Extract the [x, y] coordinate from the center of the cell holding the provided text.  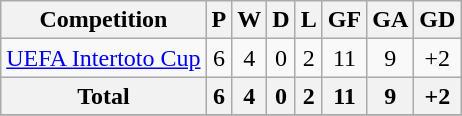
Competition [104, 20]
UEFA Intertoto Cup [104, 58]
Total [104, 96]
GF [344, 20]
GD [438, 20]
L [308, 20]
GA [390, 20]
P [219, 20]
W [250, 20]
D [281, 20]
